From the cell containing the given text, extract its center point as [X, Y] coordinate. 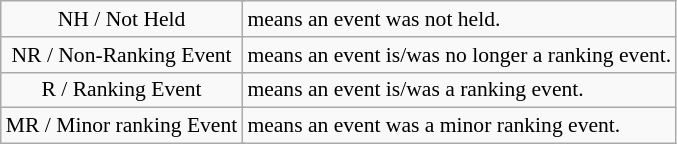
means an event is/was a ranking event. [459, 90]
means an event is/was no longer a ranking event. [459, 55]
NR / Non-Ranking Event [122, 55]
MR / Minor ranking Event [122, 126]
means an event was a minor ranking event. [459, 126]
NH / Not Held [122, 19]
R / Ranking Event [122, 90]
means an event was not held. [459, 19]
